Extract the (X, Y) coordinate from the center of the cell holding the provided text.  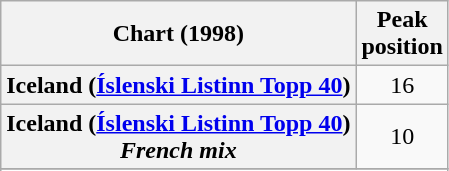
16 (402, 85)
Peakposition (402, 34)
10 (402, 136)
Chart (1998) (178, 34)
Iceland (Íslenski Listinn Topp 40) (178, 85)
Iceland (Íslenski Listinn Topp 40)French mix (178, 136)
